Determine the [X, Y] coordinate at the center of the cell enclosing the given text.  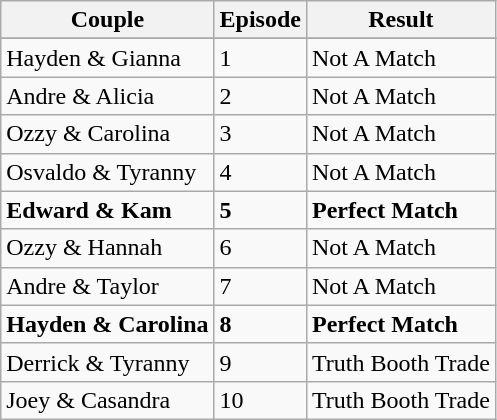
Ozzy & Carolina [108, 134]
8 [260, 324]
Episode [260, 20]
Edward & Kam [108, 210]
Ozzy & Hannah [108, 248]
Osvaldo & Tyranny [108, 172]
9 [260, 362]
Couple [108, 20]
Andre & Taylor [108, 286]
Result [400, 20]
4 [260, 172]
Hayden & Carolina [108, 324]
3 [260, 134]
Hayden & Gianna [108, 58]
6 [260, 248]
1 [260, 58]
7 [260, 286]
Derrick & Tyranny [108, 362]
5 [260, 210]
Andre & Alicia [108, 96]
2 [260, 96]
Joey & Casandra [108, 400]
10 [260, 400]
